Search for the cell housing the specified text and yield its (X, Y) center coordinate. 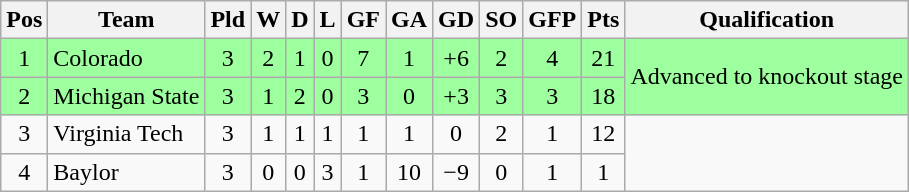
10 (410, 172)
Michigan State (126, 96)
Advanced to knockout stage (767, 77)
SO (502, 20)
Pld (228, 20)
GFP (552, 20)
D (300, 20)
12 (604, 134)
+3 (456, 96)
−9 (456, 172)
Team (126, 20)
18 (604, 96)
GF (363, 20)
Pos (24, 20)
7 (363, 58)
Baylor (126, 172)
Pts (604, 20)
Virginia Tech (126, 134)
21 (604, 58)
Qualification (767, 20)
GA (410, 20)
GD (456, 20)
W (268, 20)
+6 (456, 58)
L (328, 20)
Colorado (126, 58)
